For the text-containing cell, return its midpoint in [x, y] coordinate format. 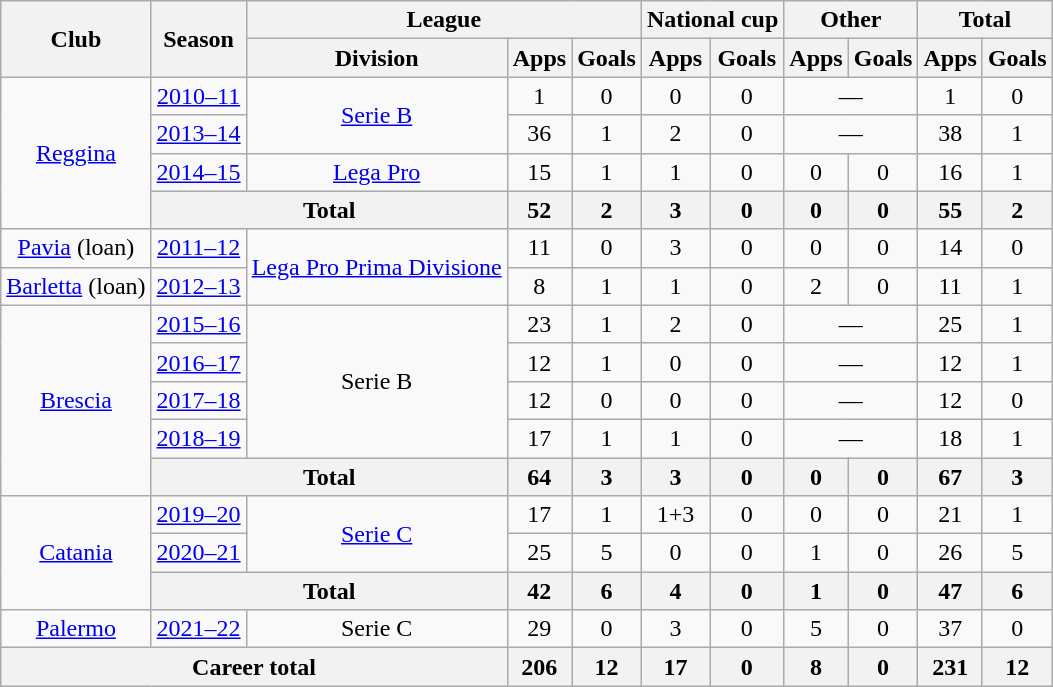
64 [539, 477]
Career total [254, 667]
2010–11 [198, 96]
14 [950, 248]
Lega Pro [376, 172]
26 [950, 553]
21 [950, 515]
Club [76, 39]
1+3 [675, 515]
206 [539, 667]
231 [950, 667]
2011–12 [198, 248]
Division [376, 58]
Reggina [76, 153]
2021–22 [198, 629]
Barletta (loan) [76, 286]
2013–14 [198, 134]
42 [539, 591]
2020–21 [198, 553]
23 [539, 324]
2016–17 [198, 362]
38 [950, 134]
52 [539, 210]
36 [539, 134]
67 [950, 477]
Brescia [76, 400]
League [444, 20]
Lega Pro Prima Divisione [376, 267]
16 [950, 172]
2019–20 [198, 515]
37 [950, 629]
Season [198, 39]
18 [950, 438]
2012–13 [198, 286]
National cup [712, 20]
Catania [76, 553]
4 [675, 591]
Pavia (loan) [76, 248]
2014–15 [198, 172]
Palermo [76, 629]
15 [539, 172]
2015–16 [198, 324]
Other [851, 20]
29 [539, 629]
2018–19 [198, 438]
2017–18 [198, 400]
55 [950, 210]
47 [950, 591]
